From the cell containing the given text, extract its center point as [X, Y] coordinate. 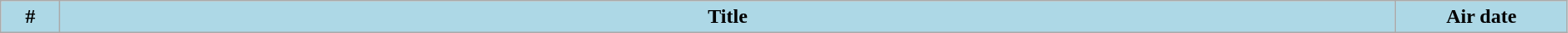
# [30, 17]
Title [728, 17]
Air date [1481, 17]
